Detect which cell encompasses the target text, then output its [X, Y] center coordinate. 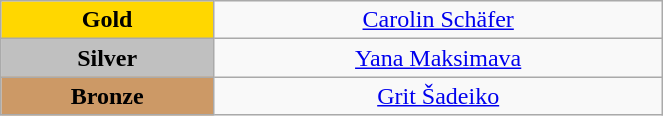
Grit Šadeiko [438, 96]
Silver [108, 58]
Bronze [108, 96]
Yana Maksimava [438, 58]
Carolin Schäfer [438, 20]
Gold [108, 20]
